Extract the [X, Y] coordinate from the center of the cell holding the provided text.  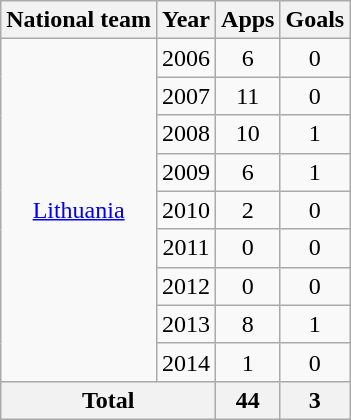
10 [248, 134]
2009 [186, 172]
Year [186, 20]
2012 [186, 286]
2 [248, 210]
Apps [248, 20]
2008 [186, 134]
8 [248, 324]
Goals [315, 20]
2013 [186, 324]
11 [248, 96]
3 [315, 400]
2010 [186, 210]
2011 [186, 248]
Lithuania [79, 210]
44 [248, 400]
2006 [186, 58]
National team [79, 20]
2014 [186, 362]
2007 [186, 96]
Total [108, 400]
